Determine the [x, y] coordinate at the center of the cell enclosing the given text.  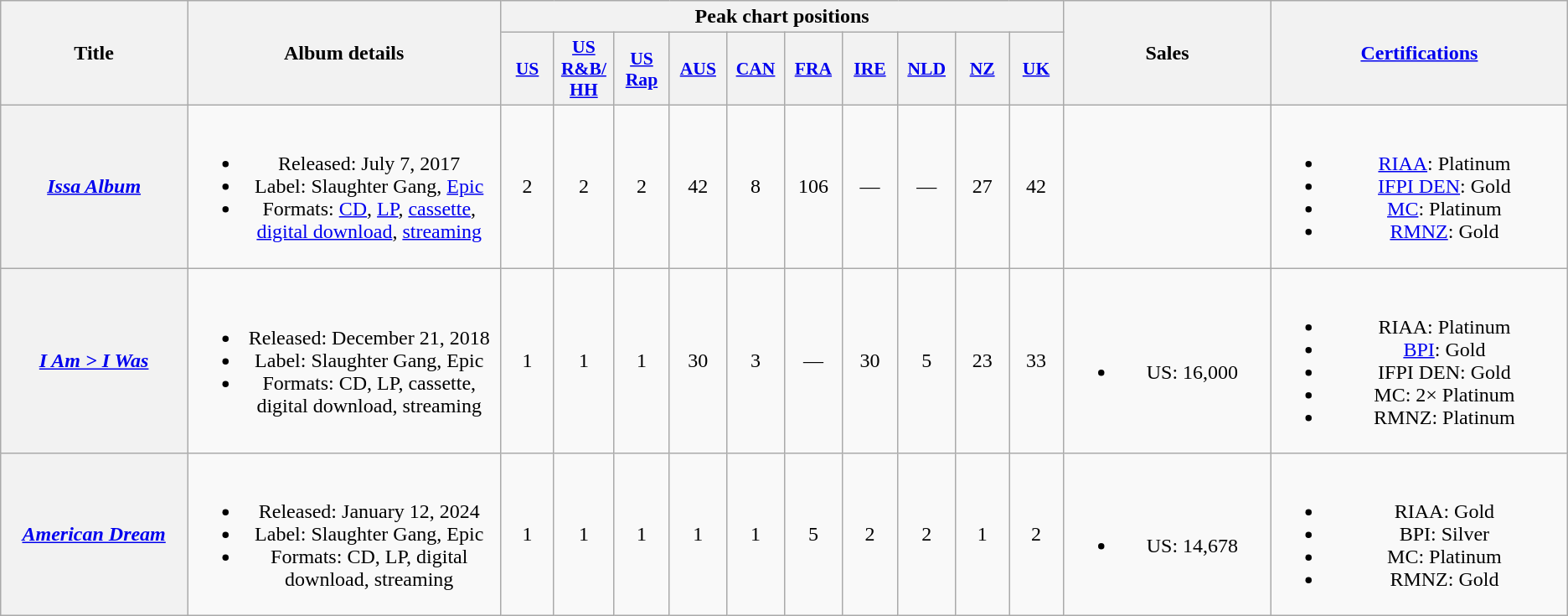
Released: December 21, 2018Label: Slaughter Gang, EpicFormats: CD, LP, cassette, digital download, streaming [344, 360]
Title [94, 54]
23 [983, 360]
NZ [983, 69]
NLD [926, 69]
US Rap [642, 69]
8 [756, 186]
IRE [869, 69]
US: 14,678 [1167, 535]
FRA [813, 69]
33 [1037, 360]
Issa Album [94, 186]
106 [813, 186]
UK [1037, 69]
3 [756, 360]
Released: January 12, 2024Label: Slaughter Gang, EpicFormats: CD, LP, digital download, streaming [344, 535]
Released: July 7, 2017Label: Slaughter Gang, EpicFormats: CD, LP, cassette, digital download, streaming [344, 186]
US [528, 69]
Certifications [1420, 54]
Sales [1167, 54]
USR&B/HH [584, 69]
Album details [344, 54]
US: 16,000 [1167, 360]
RIAA: GoldBPI: SilverMC: PlatinumRMNZ: Gold [1420, 535]
I Am > I Was [94, 360]
Peak chart positions [782, 17]
27 [983, 186]
CAN [756, 69]
RIAA: PlatinumIFPI DEN: GoldMC: PlatinumRMNZ: Gold [1420, 186]
RIAA: PlatinumBPI: GoldIFPI DEN: GoldMC: 2× PlatinumRMNZ: Platinum [1420, 360]
AUS [698, 69]
American Dream [94, 535]
